Pinpoint the cell where the given text exists, returning its [x, y] midpoint coordinate. 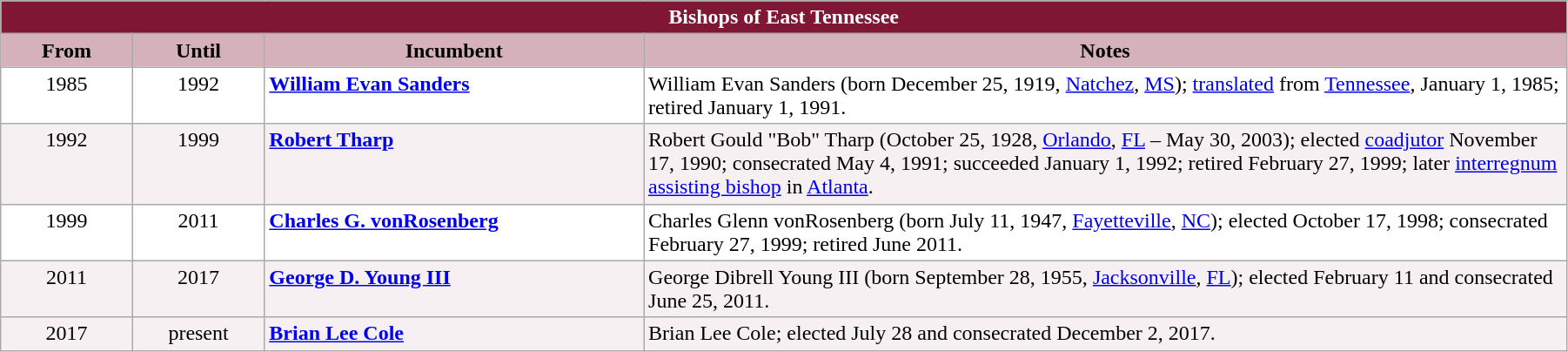
William Evan Sanders (born December 25, 1919, Natchez, MS); translated from Tennessee, January 1, 1985; retired January 1, 1991. [1105, 96]
Brian Lee Cole; elected July 28 and consecrated December 2, 2017. [1105, 334]
William Evan Sanders [454, 96]
Bishops of East Tennessee [784, 17]
Notes [1105, 51]
George Dibrell Young III (born September 28, 1955, Jacksonville, FL); elected February 11 and consecrated June 25, 2011. [1105, 289]
From [67, 51]
Robert Tharp [454, 164]
Charles Glenn vonRosenberg (born July 11, 1947, Fayetteville, NC); elected October 17, 1998; consecrated February 27, 1999; retired June 2011. [1105, 232]
Brian Lee Cole [454, 334]
Incumbent [454, 51]
1985 [67, 96]
present [198, 334]
Charles G. vonRosenberg [454, 232]
Until [198, 51]
George D. Young III [454, 289]
